Capture the cell that displays the provided text and extract its [X, Y] central coordinate. 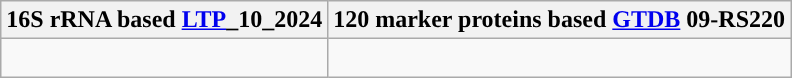
120 marker proteins based GTDB 09-RS220 [560, 20]
16S rRNA based LTP_10_2024 [164, 20]
